Search for the cell housing the specified text and yield its (x, y) center coordinate. 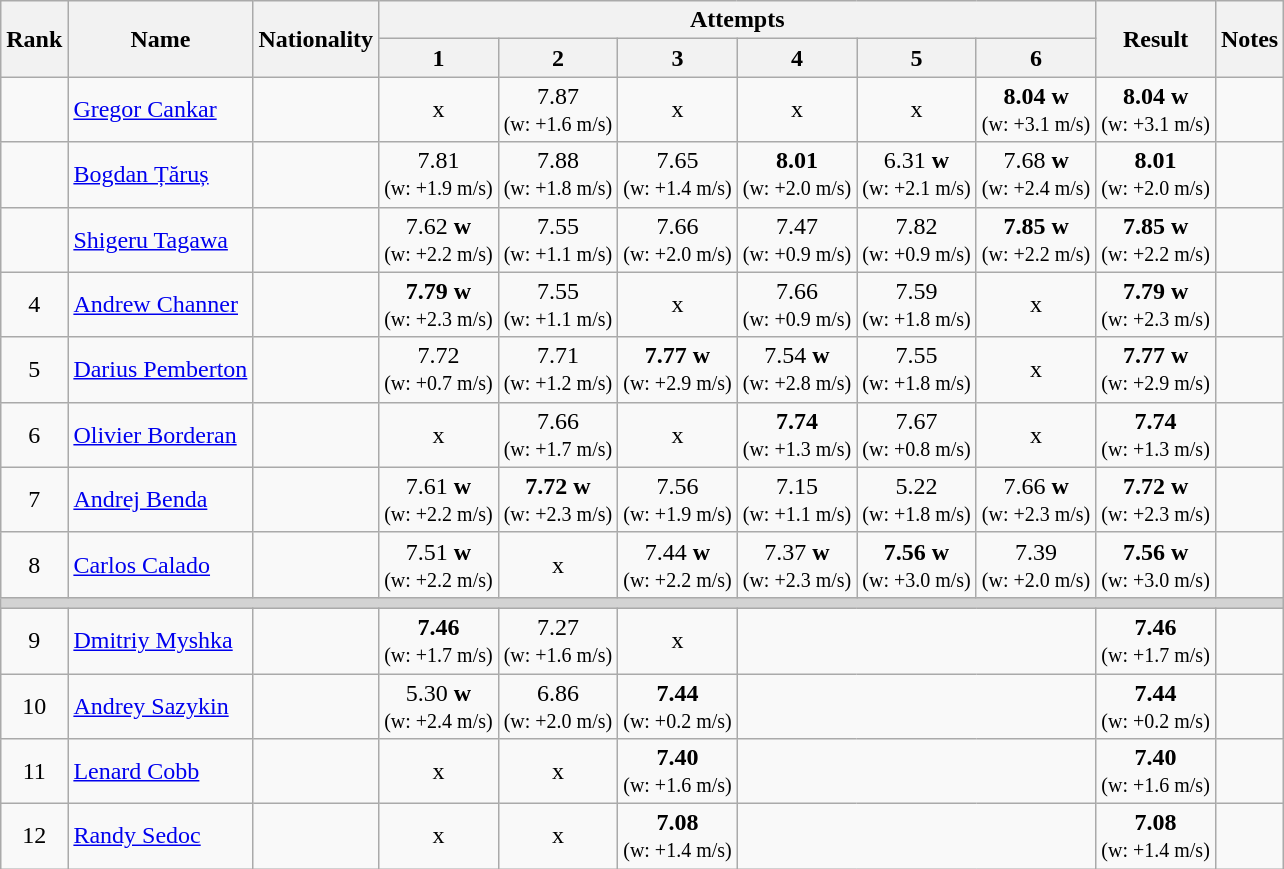
7.81(w: +1.9 m/s) (439, 174)
Gregor Cankar (160, 110)
7.51 w (w: +2.2 m/s) (439, 564)
6.86(w: +2.0 m/s) (558, 706)
7.39(w: +2.0 m/s) (1036, 564)
Name (160, 39)
Notes (1249, 39)
Darius Pemberton (160, 370)
Bogdan Țăruș (160, 174)
7.71(w: +1.2 m/s) (558, 370)
7.54 w (w: +2.8 m/s) (797, 370)
2 (558, 58)
7.46(w: +1.7 m/s) (439, 640)
7.88(w: +1.8 m/s) (558, 174)
7.61 w (w: +2.2 m/s) (439, 500)
5.22(w: +1.8 m/s) (917, 500)
7.15(w: +1.1 m/s) (797, 500)
7.46 (w: +1.7 m/s) (1156, 640)
7.62 w (w: +2.2 m/s) (439, 240)
7.68 w (w: +2.4 m/s) (1036, 174)
7.55(w: +1.8 m/s) (917, 370)
7.74 (w: +1.3 m/s) (1156, 434)
7.37 w (w: +2.3 m/s) (797, 564)
7.40 (w: +1.6 m/s) (1156, 772)
Dmitriy Myshka (160, 640)
3 (678, 58)
6.31 w (w: +2.1 m/s) (917, 174)
Lenard Cobb (160, 772)
7.65(w: +1.4 m/s) (678, 174)
7.59(w: +1.8 m/s) (917, 304)
Andrey Sazykin (160, 706)
7.66(w: +2.0 m/s) (678, 240)
7.67(w: +0.8 m/s) (917, 434)
Carlos Calado (160, 564)
7.66(w: +1.7 m/s) (558, 434)
11 (34, 772)
7.08(w: +1.4 m/s) (678, 836)
7.66 w (w: +2.3 m/s) (1036, 500)
1 (439, 58)
Olivier Borderan (160, 434)
7.08 (w: +1.4 m/s) (1156, 836)
7.44 (w: +0.2 m/s) (1156, 706)
Rank (34, 39)
7.40(w: +1.6 m/s) (678, 772)
9 (34, 640)
7.72(w: +0.7 m/s) (439, 370)
Randy Sedoc (160, 836)
Nationality (316, 39)
7.44(w: +0.2 m/s) (678, 706)
8.01 (w: +2.0 m/s) (1156, 174)
7.56(w: +1.9 m/s) (678, 500)
5.30 w (w: +2.4 m/s) (439, 706)
Attempts (738, 20)
12 (34, 836)
8.01(w: +2.0 m/s) (797, 174)
7.27(w: +1.6 m/s) (558, 640)
10 (34, 706)
7.47(w: +0.9 m/s) (797, 240)
7.87(w: +1.6 m/s) (558, 110)
7.74(w: +1.3 m/s) (797, 434)
Shigeru Tagawa (160, 240)
7.82(w: +0.9 m/s) (917, 240)
7.44 w (w: +2.2 m/s) (678, 564)
7 (34, 500)
7.66(w: +0.9 m/s) (797, 304)
Result (1156, 39)
Andrew Channer (160, 304)
8 (34, 564)
Andrej Benda (160, 500)
